Determine the (X, Y) coordinate at the center of the cell enclosing the given text.  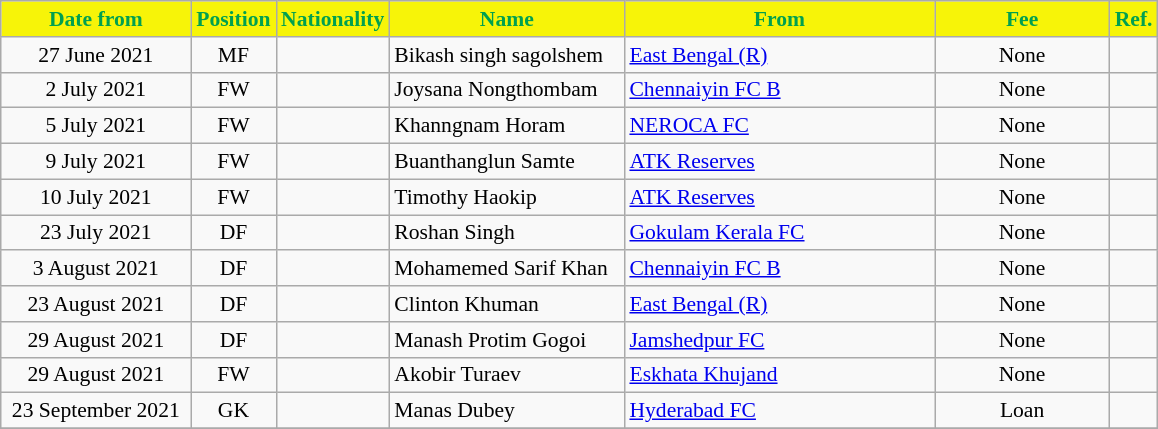
Timothy Haokip (506, 197)
3 August 2021 (96, 269)
Hyderabad FC (779, 411)
Clinton Khuman (506, 304)
27 June 2021 (96, 55)
Joysana Nongthombam (506, 90)
Bikash singh sagolshem (506, 55)
Position (234, 19)
MF (234, 55)
Ref. (1134, 19)
Manash Protim Gogoi (506, 340)
2 July 2021 (96, 90)
Roshan Singh (506, 233)
Khanngnam Horam (506, 126)
Date from (96, 19)
From (779, 19)
Manas Dubey (506, 411)
9 July 2021 (96, 162)
Akobir Turaev (506, 375)
GK (234, 411)
NEROCA FC (779, 126)
5 July 2021 (96, 126)
Jamshedpur FC (779, 340)
23 July 2021 (96, 233)
Buanthanglun Samte (506, 162)
Mohamemed Sarif Khan (506, 269)
Fee (1022, 19)
Gokulam Kerala FC (779, 233)
Nationality (332, 19)
Eskhata Khujand (779, 375)
23 September 2021 (96, 411)
23 August 2021 (96, 304)
Name (506, 19)
10 July 2021 (96, 197)
Loan (1022, 411)
